Return [x, y] of the center of cell containing provided text 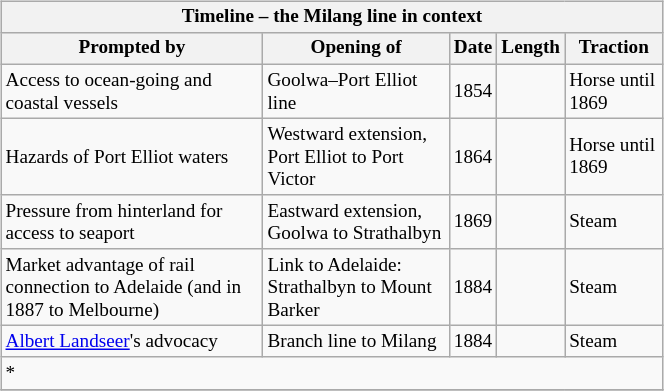
1854 [473, 91]
Access to ocean-going and coastal vessels [132, 91]
Opening of [356, 49]
* [332, 373]
1869 [473, 222]
Pressure from hinterland for access to seaport [132, 222]
Traction [614, 49]
Date [473, 49]
Westward extension, Port Elliot to Port Victor [356, 156]
Length [531, 49]
Prompted by [132, 49]
Eastward extension, Goolwa to Strathalbyn [356, 222]
Timeline – the Milang line in context [332, 17]
Albert Landseer's advocacy [132, 342]
1864 [473, 156]
Market advantage of rail connection to Adelaide (and in 1887 to Melbourne) [132, 288]
Link to Adelaide: Strathalbyn to Mount Barker [356, 288]
Branch line to Milang [356, 342]
Hazards of Port Elliot waters [132, 156]
Goolwa–Port Elliot line [356, 91]
